Extract the [x, y] coordinate from the center of the cell holding the provided text.  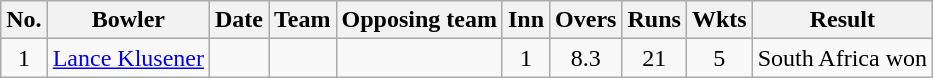
Runs [654, 20]
Opposing team [419, 20]
Lance Klusener [128, 58]
No. [24, 20]
Team [303, 20]
Bowler [128, 20]
Overs [586, 20]
21 [654, 58]
Wkts [719, 20]
Date [238, 20]
8.3 [586, 58]
5 [719, 58]
Inn [526, 20]
Result [842, 20]
South Africa won [842, 58]
